Output the [X, Y] coordinate of the center of the cell containing the given text.  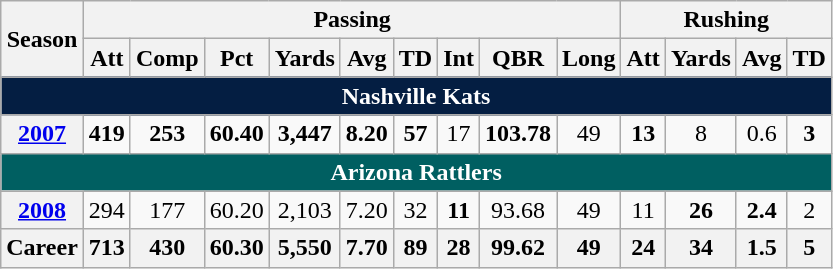
7.20 [366, 210]
0.6 [762, 134]
89 [415, 248]
2,103 [304, 210]
60.20 [236, 210]
Pct [236, 58]
8 [700, 134]
Career [42, 248]
7.70 [366, 248]
34 [700, 248]
93.68 [518, 210]
2007 [42, 134]
60.30 [236, 248]
1.5 [762, 248]
713 [106, 248]
2.4 [762, 210]
177 [167, 210]
Arizona Rattlers [416, 172]
Passing [352, 20]
Long [589, 58]
Nashville Kats [416, 96]
24 [643, 248]
430 [167, 248]
5 [809, 248]
2008 [42, 210]
3,447 [304, 134]
419 [106, 134]
294 [106, 210]
8.20 [366, 134]
QBR [518, 58]
3 [809, 134]
253 [167, 134]
Season [42, 39]
Int [459, 58]
60.40 [236, 134]
57 [415, 134]
103.78 [518, 134]
2 [809, 210]
5,550 [304, 248]
32 [415, 210]
28 [459, 248]
Comp [167, 58]
17 [459, 134]
13 [643, 134]
Rushing [726, 20]
26 [700, 210]
99.62 [518, 248]
